Locate the cell with the specified text and output its [X, Y] center coordinate. 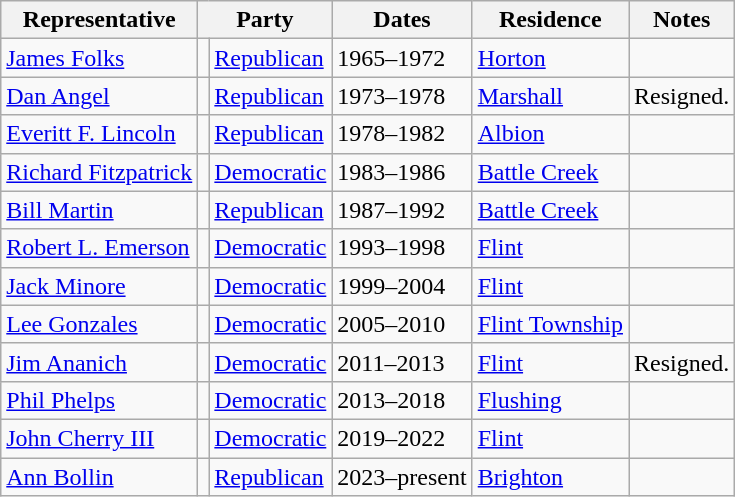
Albion [550, 134]
Dan Angel [100, 96]
1973–1978 [402, 96]
Notes [681, 20]
2005–2010 [402, 324]
2011–2013 [402, 362]
Representative [100, 20]
Robert L. Emerson [100, 248]
Flushing [550, 400]
Horton [550, 58]
1978–1982 [402, 134]
2013–2018 [402, 400]
1993–1998 [402, 248]
Jack Minore [100, 286]
1983–1986 [402, 172]
Brighton [550, 477]
John Cherry III [100, 438]
1987–1992 [402, 210]
Residence [550, 20]
Party [265, 20]
2023–present [402, 477]
Dates [402, 20]
Jim Ananich [100, 362]
Richard Fitzpatrick [100, 172]
James Folks [100, 58]
Lee Gonzales [100, 324]
Ann Bollin [100, 477]
2019–2022 [402, 438]
Marshall [550, 96]
Flint Township [550, 324]
1999–2004 [402, 286]
Bill Martin [100, 210]
1965–1972 [402, 58]
Phil Phelps [100, 400]
Everitt F. Lincoln [100, 134]
